Identify which cell holds the provided text, then report its [X, Y] central coordinate. 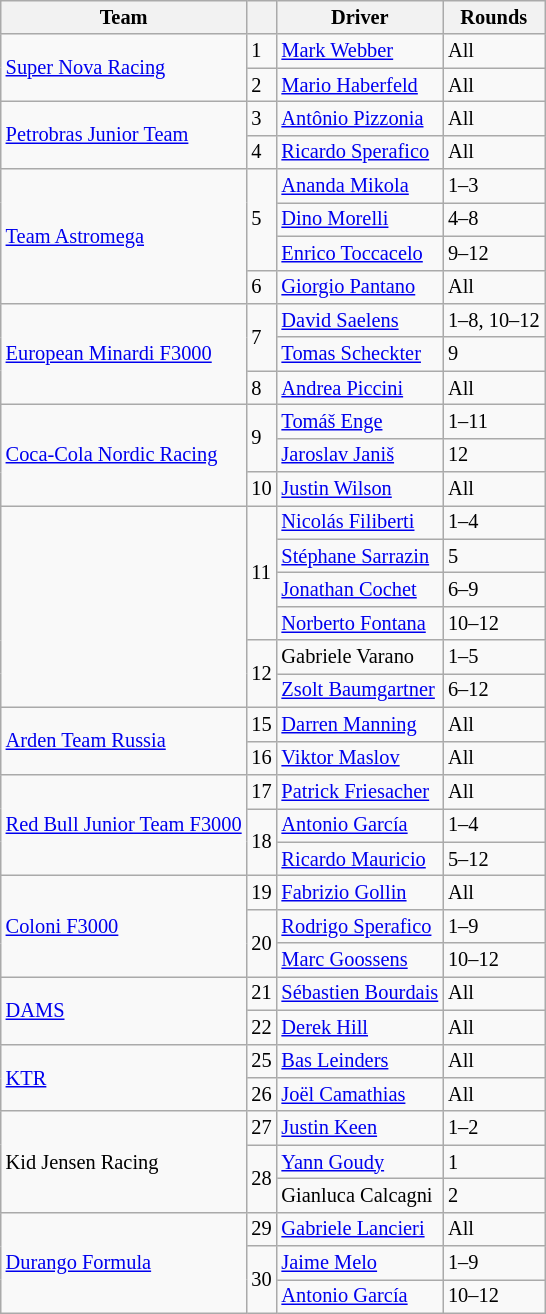
Durango Formula [124, 1262]
8 [261, 388]
25 [261, 1061]
3 [261, 118]
Antônio Pizzonia [360, 118]
11 [261, 572]
Giorgio Pantano [360, 287]
20 [261, 942]
6–9 [494, 589]
Gabriele Lancieri [360, 1229]
30 [261, 1280]
Stéphane Sarrazin [360, 556]
European Minardi F3000 [124, 354]
Dino Morelli [360, 219]
Tomáš Enge [360, 421]
Jaroslav Janiš [360, 455]
19 [261, 892]
15 [261, 724]
Ricardo Sperafico [360, 152]
Derek Hill [360, 1027]
Marc Goossens [360, 960]
16 [261, 758]
Kid Jensen Racing [124, 1162]
6–12 [494, 690]
Red Bull Junior Team F3000 [124, 824]
DAMS [124, 1010]
Gianluca Calcagni [360, 1195]
1–5 [494, 657]
Team Astromega [124, 236]
Coloni F3000 [124, 926]
Mario Haberfeld [360, 85]
Ananda Mikola [360, 186]
Enrico Toccacelo [360, 253]
6 [261, 287]
Rounds [494, 17]
Tomas Scheckter [360, 354]
Norberto Fontana [360, 623]
Driver [360, 17]
Mark Webber [360, 51]
Super Nova Racing [124, 68]
Jonathan Cochet [360, 589]
4 [261, 152]
Joël Camathias [360, 1094]
29 [261, 1229]
Justin Wilson [360, 489]
26 [261, 1094]
Andrea Piccini [360, 388]
1–8, 10–12 [494, 320]
Coca-Cola Nordic Racing [124, 454]
Darren Manning [360, 724]
22 [261, 1027]
7 [261, 336]
27 [261, 1128]
17 [261, 791]
Rodrigo Sperafico [360, 926]
1–2 [494, 1128]
Bas Leinders [360, 1061]
Jaime Melo [360, 1263]
Petrobras Junior Team [124, 134]
1–11 [494, 421]
4–8 [494, 219]
5–12 [494, 859]
21 [261, 993]
Fabrizio Gollin [360, 892]
9–12 [494, 253]
10 [261, 489]
Ricardo Mauricio [360, 859]
28 [261, 1178]
1–3 [494, 186]
18 [261, 842]
KTR [124, 1078]
Patrick Friesacher [360, 791]
Gabriele Varano [360, 657]
Team [124, 17]
Sébastien Bourdais [360, 993]
Viktor Maslov [360, 758]
Zsolt Baumgartner [360, 690]
Yann Goudy [360, 1162]
Arden Team Russia [124, 740]
Nicolás Filiberti [360, 522]
David Saelens [360, 320]
Justin Keen [360, 1128]
